Find where the given text appears and provide that cell's center as (X, Y) coordinate. 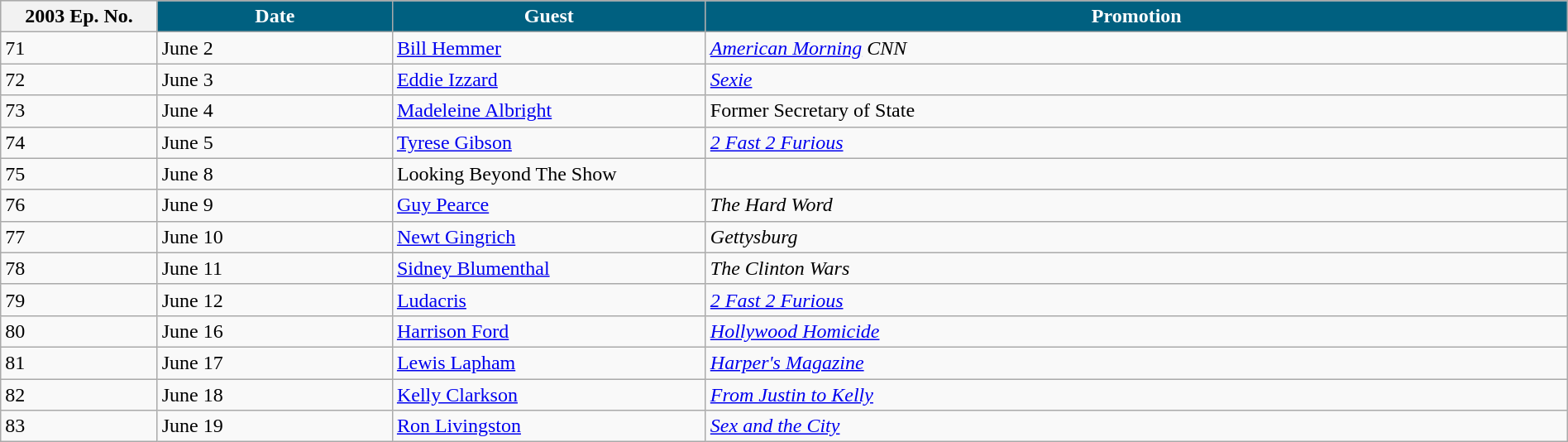
June 16 (275, 331)
Tyrese Gibson (549, 142)
June 17 (275, 363)
Eddie Izzard (549, 79)
2003 Ep. No. (79, 17)
June 10 (275, 237)
The Clinton Wars (1136, 268)
Harrison Ford (549, 331)
Promotion (1136, 17)
Harper's Magazine (1136, 363)
June 19 (275, 426)
82 (79, 395)
75 (79, 174)
The Hard Word (1136, 205)
73 (79, 111)
Madeleine Albright (549, 111)
June 3 (275, 79)
Kelly Clarkson (549, 395)
June 2 (275, 48)
June 9 (275, 205)
June 11 (275, 268)
76 (79, 205)
June 4 (275, 111)
June 18 (275, 395)
72 (79, 79)
Newt Gingrich (549, 237)
June 5 (275, 142)
77 (79, 237)
Hollywood Homicide (1136, 331)
78 (79, 268)
Former Secretary of State (1136, 111)
74 (79, 142)
83 (79, 426)
Date (275, 17)
From Justin to Kelly (1136, 395)
Gettysburg (1136, 237)
Sexie (1136, 79)
80 (79, 331)
81 (79, 363)
79 (79, 300)
Looking Beyond The Show (549, 174)
Bill Hemmer (549, 48)
June 12 (275, 300)
Ron Livingston (549, 426)
June 8 (275, 174)
Sex and the City (1136, 426)
American Morning CNN (1136, 48)
71 (79, 48)
Guy Pearce (549, 205)
Ludacris (549, 300)
Guest (549, 17)
Sidney Blumenthal (549, 268)
Lewis Lapham (549, 363)
